Find where the given text appears and provide that cell's center as (x, y) coordinate. 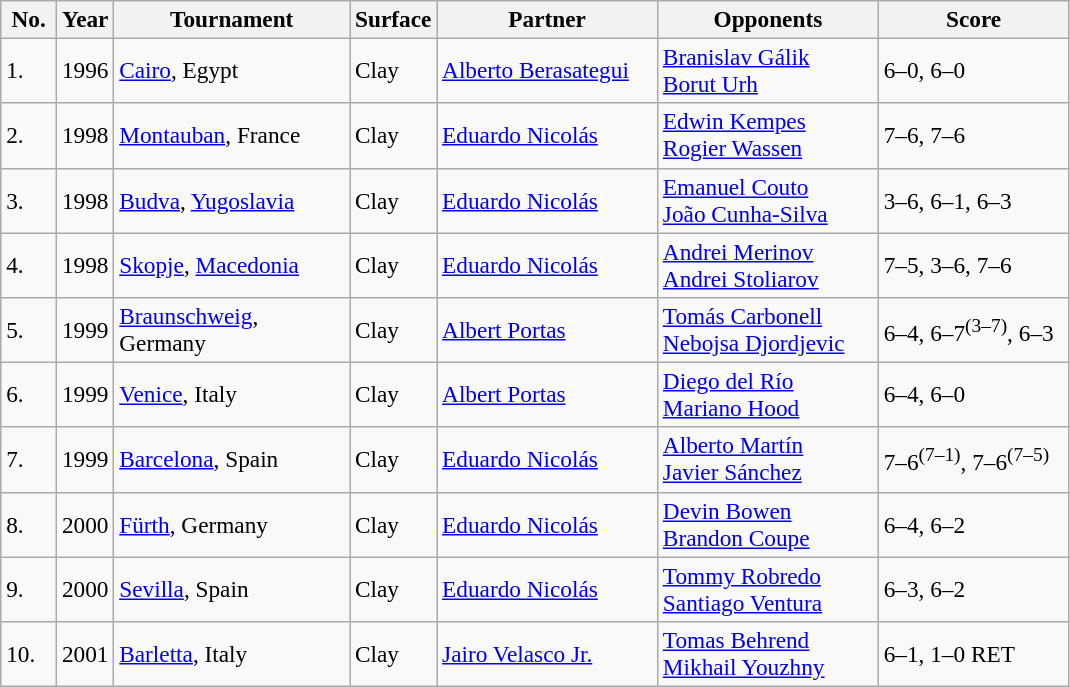
Tommy Robredo Santiago Ventura (768, 588)
5. (29, 330)
6–3, 6–2 (974, 588)
Score (974, 19)
1996 (86, 70)
7–5, 3–6, 7–6 (974, 264)
Tomas Behrend Mikhail Youzhny (768, 654)
Tomás Carbonell Nebojsa Djordjevic (768, 330)
9. (29, 588)
Barcelona, Spain (232, 460)
7. (29, 460)
6–0, 6–0 (974, 70)
8. (29, 524)
6–4, 6–0 (974, 394)
7–6(7–1), 7–6(7–5) (974, 460)
Barletta, Italy (232, 654)
Opponents (768, 19)
4. (29, 264)
Diego del Río Mariano Hood (768, 394)
Tournament (232, 19)
Branislav Gálik Borut Urh (768, 70)
Venice, Italy (232, 394)
Montauban, France (232, 136)
7–6, 7–6 (974, 136)
2. (29, 136)
6–4, 6–7(3–7), 6–3 (974, 330)
2001 (86, 654)
Edwin Kempes Rogier Wassen (768, 136)
6–1, 1–0 RET (974, 654)
No. (29, 19)
3. (29, 200)
Partner (548, 19)
1. (29, 70)
6–4, 6–2 (974, 524)
3–6, 6–1, 6–3 (974, 200)
Braunschweig, Germany (232, 330)
Andrei Merinov Andrei Stoliarov (768, 264)
Devin Bowen Brandon Coupe (768, 524)
Alberto Martín Javier Sánchez (768, 460)
Budva, Yugoslavia (232, 200)
Skopje, Macedonia (232, 264)
Alberto Berasategui (548, 70)
Cairo, Egypt (232, 70)
10. (29, 654)
Jairo Velasco Jr. (548, 654)
Fürth, Germany (232, 524)
6. (29, 394)
Year (86, 19)
Sevilla, Spain (232, 588)
Surface (394, 19)
Emanuel Couto João Cunha-Silva (768, 200)
